Extract the (X, Y) coordinate from the center of the cell holding the provided text.  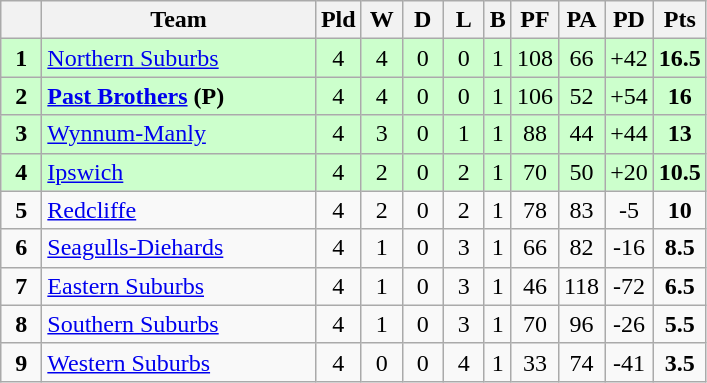
Eastern Suburbs (179, 286)
-72 (630, 286)
50 (581, 172)
8 (22, 324)
3.5 (680, 362)
+20 (630, 172)
L (464, 20)
Northern Suburbs (179, 58)
-41 (630, 362)
6.5 (680, 286)
74 (581, 362)
Redcliffe (179, 210)
96 (581, 324)
Pts (680, 20)
9 (22, 362)
-5 (630, 210)
52 (581, 96)
Seagulls-Diehards (179, 248)
D (422, 20)
+54 (630, 96)
PD (630, 20)
8.5 (680, 248)
16.5 (680, 58)
Western Suburbs (179, 362)
106 (534, 96)
7 (22, 286)
6 (22, 248)
PA (581, 20)
16 (680, 96)
10 (680, 210)
108 (534, 58)
82 (581, 248)
W (382, 20)
78 (534, 210)
Wynnum-Manly (179, 134)
-26 (630, 324)
88 (534, 134)
Southern Suburbs (179, 324)
Team (179, 20)
+42 (630, 58)
+44 (630, 134)
44 (581, 134)
5.5 (680, 324)
Pld (338, 20)
33 (534, 362)
83 (581, 210)
10.5 (680, 172)
5 (22, 210)
46 (534, 286)
-16 (630, 248)
Ipswich (179, 172)
B (498, 20)
PF (534, 20)
13 (680, 134)
Past Brothers (P) (179, 96)
118 (581, 286)
